Return [x, y] of the center of cell containing provided text 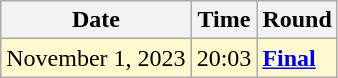
Time [224, 20]
20:03 [224, 58]
Final [297, 58]
November 1, 2023 [96, 58]
Round [297, 20]
Date [96, 20]
